Extract the (X, Y) coordinate from the center of the cell holding the provided text.  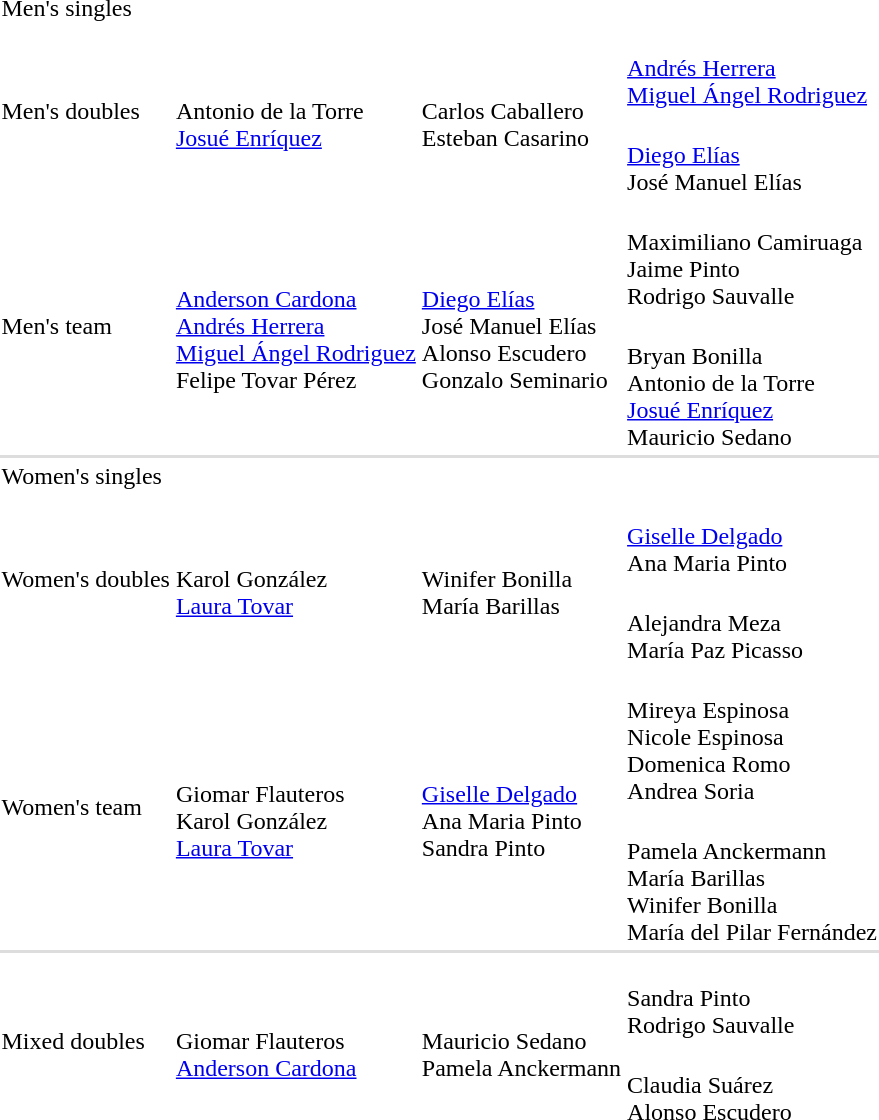
Diego ElíasJosé Manuel Elías (752, 155)
Alejandra MezaMaría Paz Picasso (752, 623)
Bryan BonillaAntonio de la TorreJosué EnríquezMauricio Sedano (752, 383)
Men's doubles (86, 112)
Giselle DelgadoAna Maria Pinto (752, 536)
Carlos CaballeroEsteban Casarino (521, 112)
Women's singles (86, 476)
Anderson CardonaAndrés HerreraMiguel Ángel RodriguezFelipe Tovar Pérez (296, 326)
Karol GonzálezLaura Tovar (296, 580)
Giselle DelgadoAna Maria PintoSandra Pinto (521, 808)
Women's doubles (86, 580)
Women's team (86, 808)
Andrés HerreraMiguel Ángel Rodriguez (752, 68)
Giomar FlauterosKarol GonzálezLaura Tovar (296, 808)
Maximiliano CamiruagaJaime PintoRodrigo Sauvalle (752, 256)
Men's team (86, 326)
Antonio de la TorreJosué Enríquez (296, 112)
Winifer BonillaMaría Barillas (521, 580)
Sandra PintoRodrigo Sauvalle (752, 998)
Diego ElíasJosé Manuel ElíasAlonso EscuderoGonzalo Seminario (521, 326)
Mireya EspinosaNicole EspinosaDomenica RomoAndrea Soria (752, 737)
Pamela AnckermannMaría BarillasWinifer BonillaMaría del Pilar Fernández (752, 878)
